Detect which cell encompasses the target text, then output its [X, Y] center coordinate. 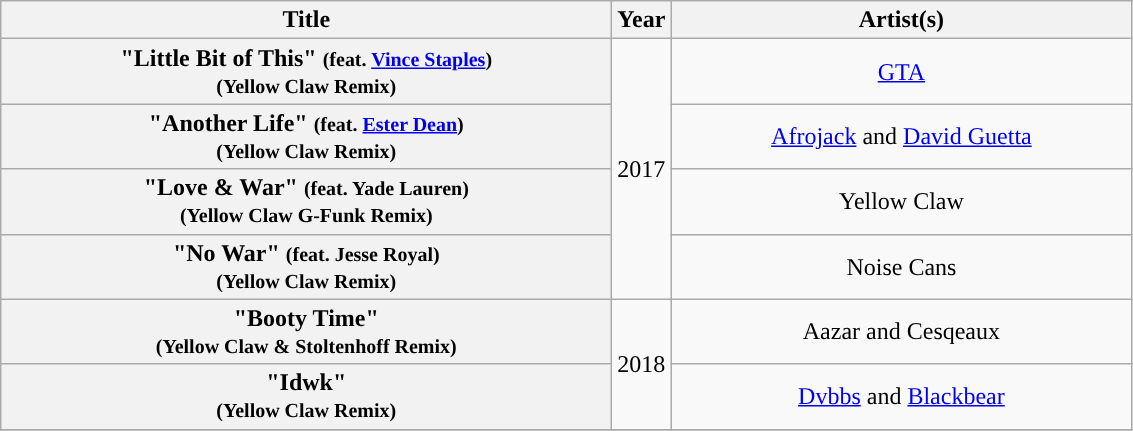
Title [306, 20]
"Idwk" (Yellow Claw Remix) [306, 396]
Year [642, 20]
Dvbbs and Blackbear [902, 396]
"Love & War" (feat. Yade Lauren)(Yellow Claw G-Funk Remix) [306, 202]
"No War" (feat. Jesse Royal)(Yellow Claw Remix) [306, 266]
Artist(s) [902, 20]
Noise Cans [902, 266]
"Booty Time" (Yellow Claw & Stoltenhoff Remix) [306, 332]
Yellow Claw [902, 202]
Aazar and Cesqeaux [902, 332]
GTA [902, 72]
"Another Life" (feat. Ester Dean)(Yellow Claw Remix) [306, 136]
2017 [642, 169]
Afrojack and David Guetta [902, 136]
2018 [642, 364]
"Little Bit of This" (feat. Vince Staples)(Yellow Claw Remix) [306, 72]
